Determine the [X, Y] coordinate at the center of the cell enclosing the given text.  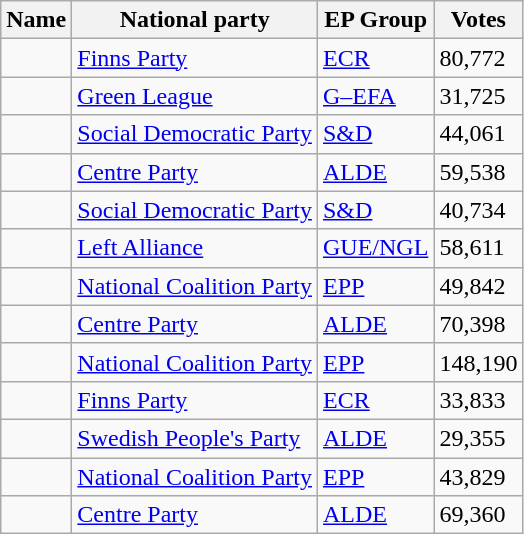
EP Group [375, 20]
69,360 [478, 515]
40,734 [478, 210]
G–EFA [375, 96]
31,725 [478, 96]
Votes [478, 20]
80,772 [478, 58]
National party [195, 20]
70,398 [478, 324]
33,833 [478, 400]
Name [36, 20]
Green League [195, 96]
43,829 [478, 477]
Left Alliance [195, 248]
29,355 [478, 438]
58,611 [478, 248]
44,061 [478, 134]
GUE/NGL [375, 248]
59,538 [478, 172]
Swedish People's Party [195, 438]
148,190 [478, 362]
49,842 [478, 286]
